Search for the cell housing the specified text and yield its [x, y] center coordinate. 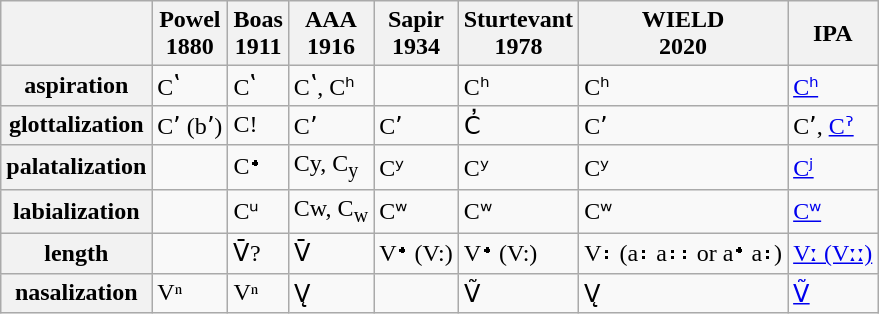
V꞉ (a꞉ a꞉꞉ or aꞏ a꞉) [684, 254]
Cꞏ [258, 167]
Sapir1934 [416, 34]
Powel1880 [190, 34]
Sturtevant1978 [518, 34]
C̓ [518, 125]
V̄ [330, 254]
IPA [833, 34]
palatalization [76, 167]
nasalization [76, 293]
V̄? [258, 254]
AAA1916 [330, 34]
Cy, Cy [330, 167]
Cʲ [833, 167]
Cʽ, Cʰ [330, 86]
Cʼ, Cˀ [833, 125]
WIELD2020 [684, 34]
Cw, Cw [330, 211]
Cʼ (bʼ) [190, 125]
Boas1911 [258, 34]
aspiration [76, 86]
labialization [76, 211]
Vː (Vːː) [833, 254]
length [76, 254]
glottalization [76, 125]
Cᵘ [258, 211]
C! [258, 125]
